Provide the [X, Y] coordinate of the cell's center where the given text is located.  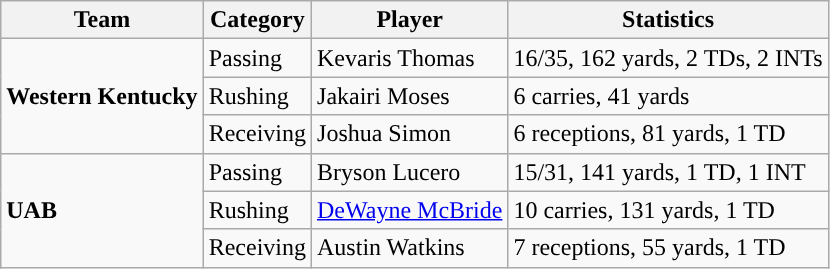
Joshua Simon [410, 134]
UAB [102, 210]
Team [102, 20]
6 receptions, 81 yards, 1 TD [668, 134]
Category [257, 20]
Austin Watkins [410, 248]
15/31, 141 yards, 1 TD, 1 INT [668, 172]
Statistics [668, 20]
Bryson Lucero [410, 172]
Western Kentucky [102, 96]
6 carries, 41 yards [668, 96]
16/35, 162 yards, 2 TDs, 2 INTs [668, 58]
Jakairi Moses [410, 96]
Player [410, 20]
10 carries, 131 yards, 1 TD [668, 210]
Kevaris Thomas [410, 58]
DeWayne McBride [410, 210]
7 receptions, 55 yards, 1 TD [668, 248]
